Determine the [X, Y] coordinate at the center of the cell enclosing the given text.  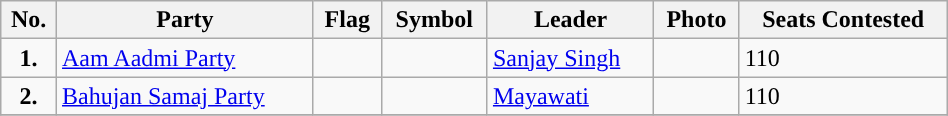
Mayawati [570, 96]
Flag [347, 20]
Bahujan Samaj Party [186, 96]
Party [186, 20]
No. [29, 20]
1. [29, 58]
Seats Contested [843, 20]
Sanjay Singh [570, 58]
Photo [696, 20]
Aam Aadmi Party [186, 58]
Symbol [434, 20]
2. [29, 96]
Leader [570, 20]
